Pinpoint the cell where the given text exists, returning its (x, y) midpoint coordinate. 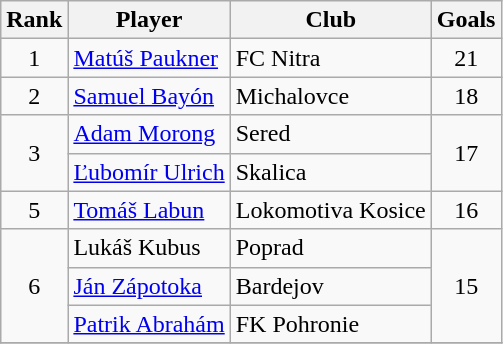
Club (330, 20)
Lokomotiva Kosice (330, 210)
Goals (466, 20)
Ján Zápotoka (149, 286)
Skalica (330, 172)
3 (34, 153)
6 (34, 286)
Lukáš Kubus (149, 248)
Player (149, 20)
Bardejov (330, 286)
Rank (34, 20)
2 (34, 96)
5 (34, 210)
Samuel Bayón (149, 96)
Patrik Abrahám (149, 324)
Tomáš Labun (149, 210)
Adam Morong (149, 134)
Michalovce (330, 96)
Matúš Paukner (149, 58)
1 (34, 58)
FC Nitra (330, 58)
15 (466, 286)
Poprad (330, 248)
18 (466, 96)
21 (466, 58)
Sered (330, 134)
17 (466, 153)
16 (466, 210)
FK Pohronie (330, 324)
Ľubomír Ulrich (149, 172)
